Scan for the cell matching the given text and deliver its [x, y] coordinate at center. 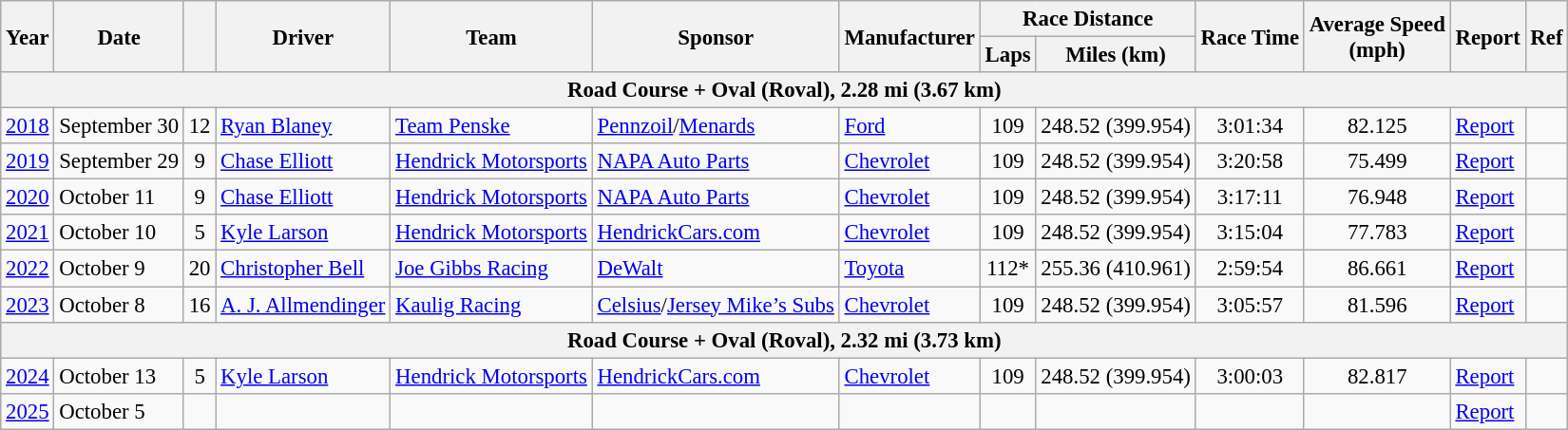
2023 [28, 305]
Miles (km) [1116, 55]
75.499 [1377, 161]
2:59:54 [1250, 269]
Manufacturer [909, 36]
Pennzoil/Menards [716, 126]
82.125 [1377, 126]
Kaulig Racing [491, 305]
12 [200, 126]
3:20:58 [1250, 161]
September 29 [119, 161]
Ryan Blaney [303, 126]
October 5 [119, 411]
Race Distance [1087, 19]
112* [1007, 269]
Average Speed(mph) [1377, 36]
3:01:34 [1250, 126]
3:15:04 [1250, 233]
3:05:57 [1250, 305]
Race Time [1250, 36]
DeWalt [716, 269]
Date [119, 36]
Christopher Bell [303, 269]
2022 [28, 269]
2018 [28, 126]
October 9 [119, 269]
76.948 [1377, 197]
Sponsor [716, 36]
81.596 [1377, 305]
Team [491, 36]
77.783 [1377, 233]
Road Course + Oval (Roval), 2.28 mi (3.67 km) [785, 90]
2019 [28, 161]
October 8 [119, 305]
Joe Gibbs Racing [491, 269]
October 11 [119, 197]
Ref [1547, 36]
Road Course + Oval (Roval), 2.32 mi (3.73 km) [785, 340]
October 10 [119, 233]
Year [28, 36]
September 30 [119, 126]
2025 [28, 411]
2024 [28, 376]
Team Penske [491, 126]
2021 [28, 233]
255.36 (410.961) [1116, 269]
86.661 [1377, 269]
3:17:11 [1250, 197]
20 [200, 269]
3:00:03 [1250, 376]
Celsius/Jersey Mike’s Subs [716, 305]
Toyota [909, 269]
Driver [303, 36]
82.817 [1377, 376]
16 [200, 305]
A. J. Allmendinger [303, 305]
2020 [28, 197]
Ford [909, 126]
October 13 [119, 376]
Laps [1007, 55]
